From the cell containing the given text, extract its center point as (X, Y) coordinate. 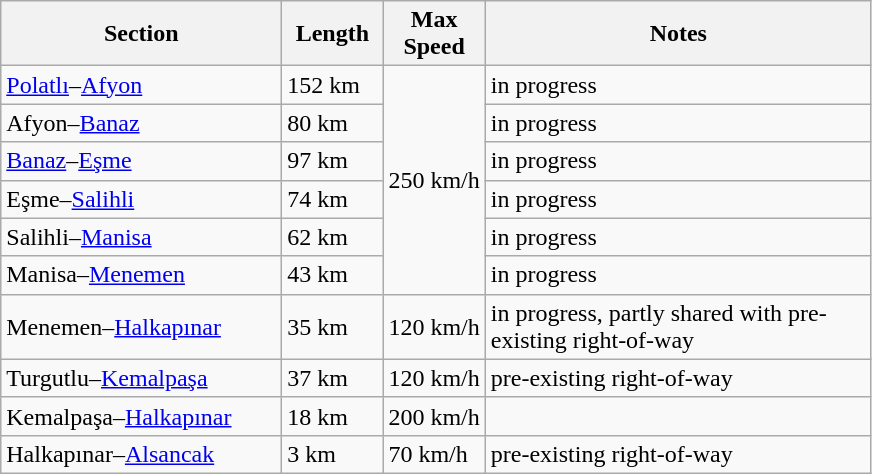
Notes (678, 34)
200 km/h (434, 416)
62 km (332, 237)
Manisa–Menemen (142, 275)
3 km (332, 454)
Section (142, 34)
in progress, partly shared with pre-existing right-of-way (678, 326)
152 km (332, 85)
70 km/h (434, 454)
97 km (332, 161)
250 km/h (434, 180)
Max Speed (434, 34)
Afyon–Banaz (142, 123)
Polatlı–Afyon (142, 85)
35 km (332, 326)
Eşme–Salihli (142, 199)
Length (332, 34)
18 km (332, 416)
80 km (332, 123)
Banaz–Eşme (142, 161)
Halkapınar–Alsancak (142, 454)
Menemen–Halkapınar (142, 326)
43 km (332, 275)
Turgutlu–Kemalpaşa (142, 378)
37 km (332, 378)
Salihli–Manisa (142, 237)
74 km (332, 199)
Kemalpaşa–Halkapınar (142, 416)
